Detect which cell encompasses the target text, then output its (x, y) center coordinate. 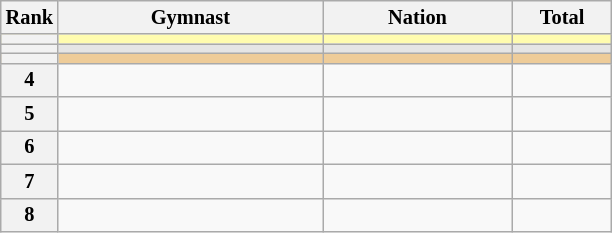
Nation (418, 17)
4 (30, 80)
7 (30, 181)
Rank (30, 17)
Total (562, 17)
5 (30, 114)
6 (30, 147)
Gymnast (190, 17)
8 (30, 215)
